Provide the (X, Y) coordinate of the cell's center where the given text is located.  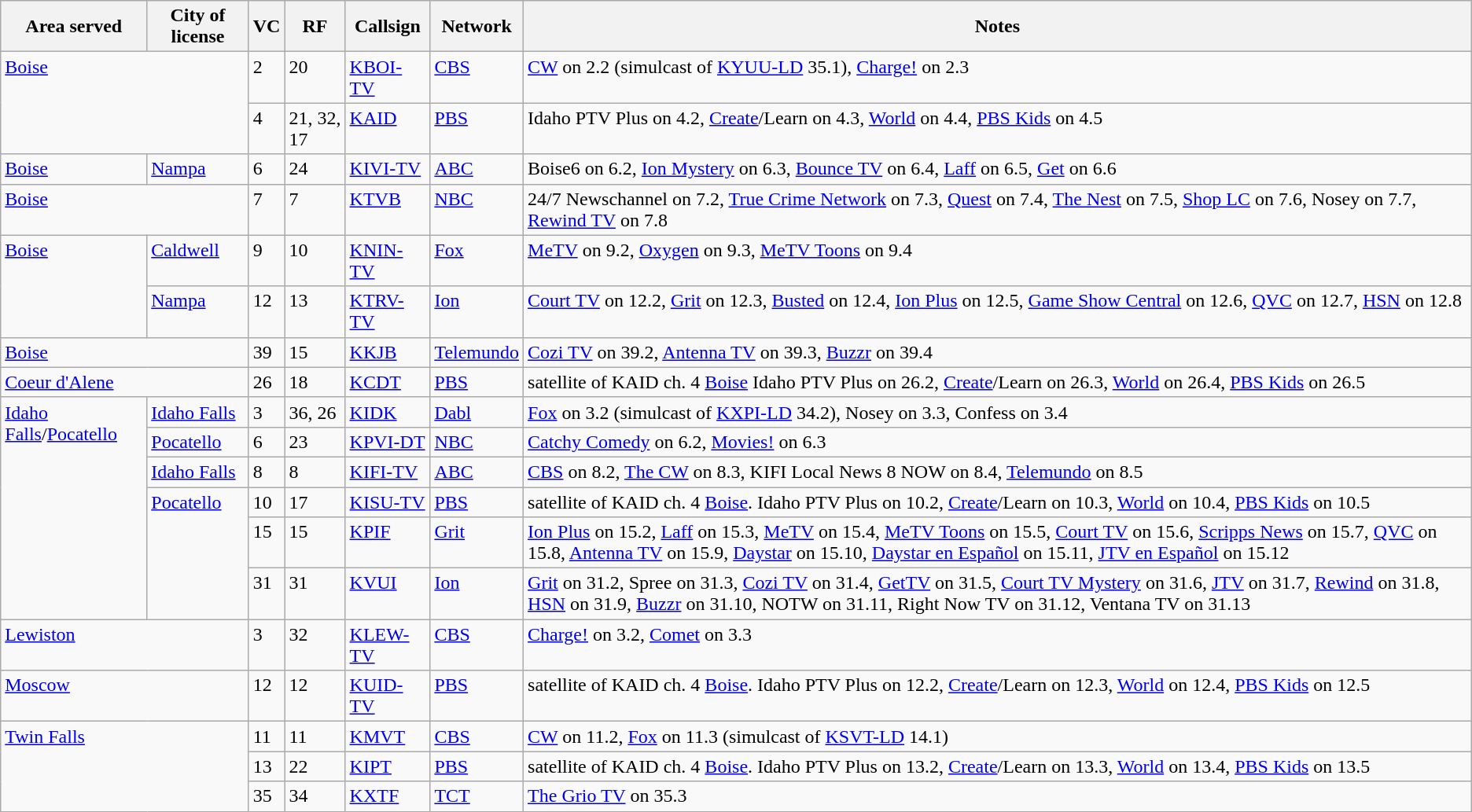
KNIN-TV (388, 261)
KIVI-TV (388, 169)
Fox on 3.2 (simulcast of KXPI-LD 34.2), Nosey on 3.3, Confess on 3.4 (998, 412)
RF (315, 27)
KMVT (388, 737)
Charge! on 3.2, Comet on 3.3 (998, 645)
KXTF (388, 796)
39 (267, 352)
Callsign (388, 27)
24/7 Newschannel on 7.2, True Crime Network on 7.3, Quest on 7.4, The Nest on 7.5, Shop LC on 7.6, Nosey on 7.7, Rewind TV on 7.8 (998, 209)
Idaho PTV Plus on 4.2, Create/Learn on 4.3, World on 4.4, PBS Kids on 4.5 (998, 129)
20 (315, 77)
KBOI-TV (388, 77)
34 (315, 796)
CW on 11.2, Fox on 11.3 (simulcast of KSVT-LD 14.1) (998, 737)
35 (267, 796)
2 (267, 77)
4 (267, 129)
22 (315, 766)
26 (267, 382)
24 (315, 169)
Grit (477, 542)
The Grio TV on 35.3 (998, 796)
satellite of KAID ch. 4 Boise. Idaho PTV Plus on 13.2, Create/Learn on 13.3, World on 13.4, PBS Kids on 13.5 (998, 766)
Moscow (124, 696)
Lewiston (124, 645)
KPVI-DT (388, 442)
satellite of KAID ch. 4 Boise. Idaho PTV Plus on 10.2, Create/Learn on 10.3, World on 10.4, PBS Kids on 10.5 (998, 502)
Network (477, 27)
Telemundo (477, 352)
KLEW-TV (388, 645)
KTVB (388, 209)
KIFI-TV (388, 472)
Coeur d'Alene (124, 382)
32 (315, 645)
KTRV-TV (388, 311)
23 (315, 442)
VC (267, 27)
TCT (477, 796)
KIPT (388, 766)
Idaho Falls/Pocatello (74, 508)
Twin Falls (124, 766)
Court TV on 12.2, Grit on 12.3, Busted on 12.4, Ion Plus on 12.5, Game Show Central on 12.6, QVC on 12.7, HSN on 12.8 (998, 311)
36, 26 (315, 412)
9 (267, 261)
18 (315, 382)
KPIF (388, 542)
CBS on 8.2, The CW on 8.3, KIFI Local News 8 NOW on 8.4, Telemundo on 8.5 (998, 472)
CW on 2.2 (simulcast of KYUU-LD 35.1), Charge! on 2.3 (998, 77)
KVUI (388, 594)
Boise6 on 6.2, Ion Mystery on 6.3, Bounce TV on 6.4, Laff on 6.5, Get on 6.6 (998, 169)
KKJB (388, 352)
KUID-TV (388, 696)
Fox (477, 261)
KAID (388, 129)
City of license (198, 27)
17 (315, 502)
KCDT (388, 382)
21, 32, 17 (315, 129)
KIDK (388, 412)
MeTV on 9.2, Oxygen on 9.3, MeTV Toons on 9.4 (998, 261)
satellite of KAID ch. 4 Boise. Idaho PTV Plus on 12.2, Create/Learn on 12.3, World on 12.4, PBS Kids on 12.5 (998, 696)
Catchy Comedy on 6.2, Movies! on 6.3 (998, 442)
Area served (74, 27)
satellite of KAID ch. 4 Boise Idaho PTV Plus on 26.2, Create/Learn on 26.3, World on 26.4, PBS Kids on 26.5 (998, 382)
Notes (998, 27)
Cozi TV on 39.2, Antenna TV on 39.3, Buzzr on 39.4 (998, 352)
KISU-TV (388, 502)
Dabl (477, 412)
Caldwell (198, 261)
